Pinpoint the cell where the given text exists, returning its (X, Y) midpoint coordinate. 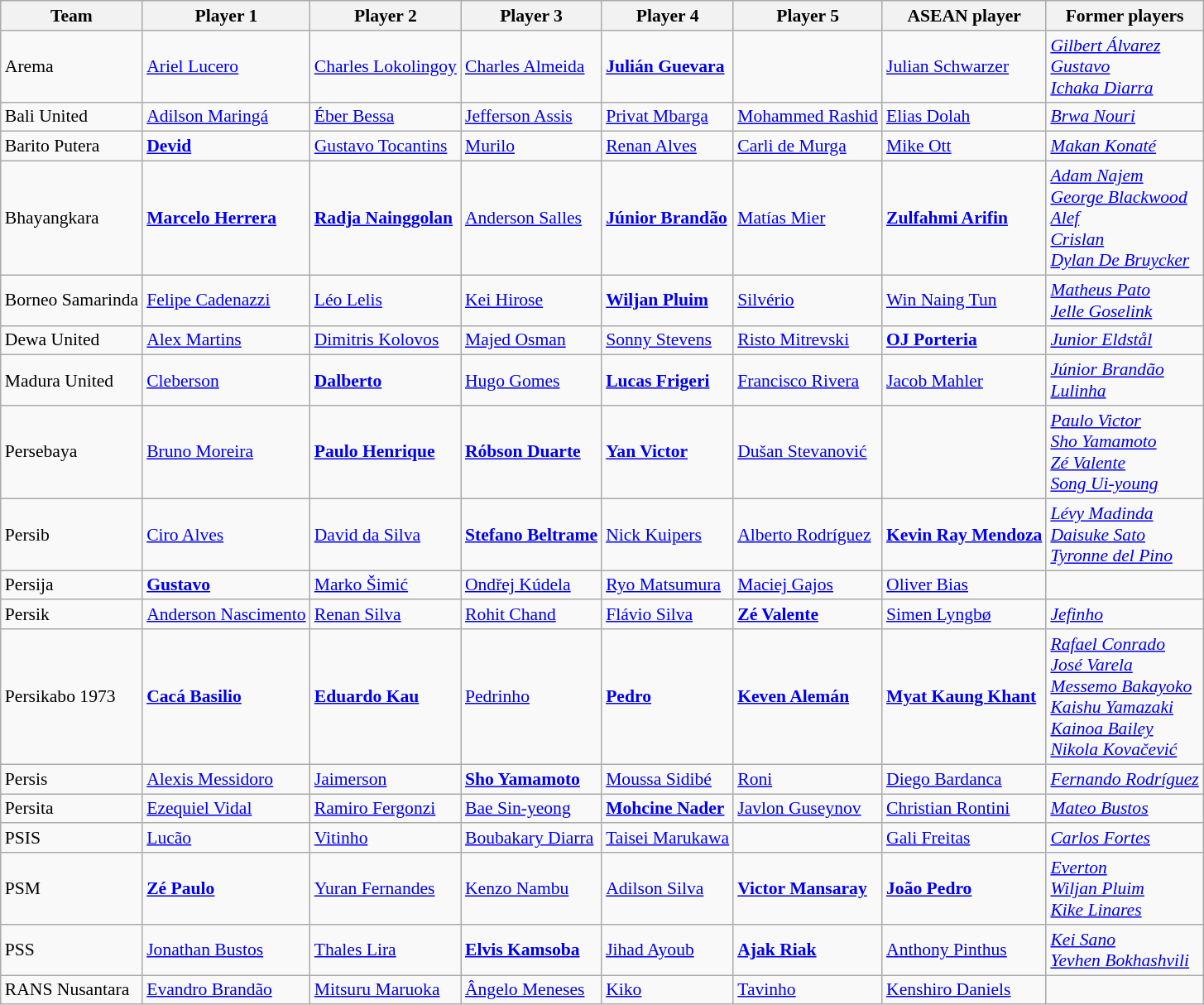
Persik (71, 615)
Murilo (531, 147)
Pedrinho (531, 697)
Carli de Murga (808, 147)
Ariel Lucero (227, 66)
Hugo Gomes (531, 381)
Mateo Bustos (1124, 809)
Anderson Nascimento (227, 615)
Majed Osman (531, 340)
Maciej Gajos (808, 585)
Gustavo Tocantins (386, 147)
Dalberto (386, 381)
Kenshiro Daniels (964, 990)
Diego Bardanca (964, 779)
Cleberson (227, 381)
Júnior Brandão (667, 219)
Rafael Conrado José Varela Messemo Bakayoko Kaishu Yamazaki Kainoa Bailey Nikola Kovačević (1124, 697)
Éber Bessa (386, 117)
PSS (71, 950)
Persib (71, 535)
Zé Valente (808, 615)
Jefferson Assis (531, 117)
Bruno Moreira (227, 452)
Felipe Cadenazzi (227, 300)
Róbson Duarte (531, 452)
Dimitris Kolovos (386, 340)
Junior Eldstål (1124, 340)
Dewa United (71, 340)
Evandro Brandão (227, 990)
Ramiro Fergonzi (386, 809)
Adilson Silva (667, 889)
Léo Lelis (386, 300)
Carlos Fortes (1124, 839)
Taisei Marukawa (667, 839)
David da Silva (386, 535)
Dušan Stevanović (808, 452)
Boubakary Diarra (531, 839)
ASEAN player (964, 16)
Mohcine Nader (667, 809)
Wiljan Pluim (667, 300)
Fernando Rodríguez (1124, 779)
Ondřej Kúdela (531, 585)
Sonny Stevens (667, 340)
Myat Kaung Khant (964, 697)
Arema (71, 66)
Ryo Matsumura (667, 585)
Pedro (667, 697)
Devid (227, 147)
Madura United (71, 381)
PSM (71, 889)
Charles Lokolingoy (386, 66)
Tavinho (808, 990)
Radja Nainggolan (386, 219)
Kei Sano Yevhen Bokhashvili (1124, 950)
Julián Guevara (667, 66)
Gali Freitas (964, 839)
Julian Schwarzer (964, 66)
Nick Kuipers (667, 535)
Lucão (227, 839)
Kevin Ray Mendoza (964, 535)
Francisco Rivera (808, 381)
Paulo Victor Sho Yamamoto Zé Valente Song Ui-young (1124, 452)
Alberto Rodríguez (808, 535)
Paulo Henrique (386, 452)
Silvério (808, 300)
Kenzo Nambu (531, 889)
Matheus Pato Jelle Goselink (1124, 300)
Persikabo 1973 (71, 697)
Makan Konaté (1124, 147)
Stefano Beltrame (531, 535)
Yan Victor (667, 452)
Rohit Chand (531, 615)
Moussa Sidibé (667, 779)
Marcelo Herrera (227, 219)
Victor Mansaray (808, 889)
Matías Mier (808, 219)
Jacob Mahler (964, 381)
Lévy Madinda Daisuke Sato Tyronne del Pino (1124, 535)
Player 5 (808, 16)
Kiko (667, 990)
Javlon Guseynov (808, 809)
Roni (808, 779)
Risto Mitrevski (808, 340)
Mohammed Rashid (808, 117)
Elias Dolah (964, 117)
Eduardo Kau (386, 697)
Lucas Frigeri (667, 381)
Player 3 (531, 16)
Charles Almeida (531, 66)
Thales Lira (386, 950)
Anthony Pinthus (964, 950)
Oliver Bias (964, 585)
Sho Yamamoto (531, 779)
Player 2 (386, 16)
Persebaya (71, 452)
Player 4 (667, 16)
Ciro Alves (227, 535)
Marko Šimić (386, 585)
Christian Rontini (964, 809)
Keven Alemán (808, 697)
Ângelo Meneses (531, 990)
Simen Lyngbø (964, 615)
Alexis Messidoro (227, 779)
Adilson Maringá (227, 117)
Mitsuru Maruoka (386, 990)
Team (71, 16)
Persija (71, 585)
Borneo Samarinda (71, 300)
Bae Sin-yeong (531, 809)
Yuran Fernandes (386, 889)
Renan Alves (667, 147)
Jonathan Bustos (227, 950)
Bali United (71, 117)
Flávio Silva (667, 615)
Kei Hirose (531, 300)
Privat Mbarga (667, 117)
Vitinho (386, 839)
Gilbert Álvarez Gustavo Ichaka Diarra (1124, 66)
Renan Silva (386, 615)
Everton Wiljan Pluim Kike Linares (1124, 889)
Jefinho (1124, 615)
Cacá Basilio (227, 697)
Alex Martins (227, 340)
RANS Nusantara (71, 990)
Win Naing Tun (964, 300)
PSIS (71, 839)
Gustavo (227, 585)
Elvis Kamsoba (531, 950)
Persita (71, 809)
Barito Putera (71, 147)
Persis (71, 779)
Zé Paulo (227, 889)
Mike Ott (964, 147)
Bhayangkara (71, 219)
Former players (1124, 16)
Player 1 (227, 16)
Brwa Nouri (1124, 117)
Ezequiel Vidal (227, 809)
Jihad Ayoub (667, 950)
Ajak Riak (808, 950)
Zulfahmi Arifin (964, 219)
Adam Najem George Blackwood Alef Crislan Dylan De Bruycker (1124, 219)
João Pedro (964, 889)
OJ Porteria (964, 340)
Júnior Brandão Lulinha (1124, 381)
Jaimerson (386, 779)
Anderson Salles (531, 219)
